Return the (x, y) coordinate for the center point of the cell that contains the specified text.  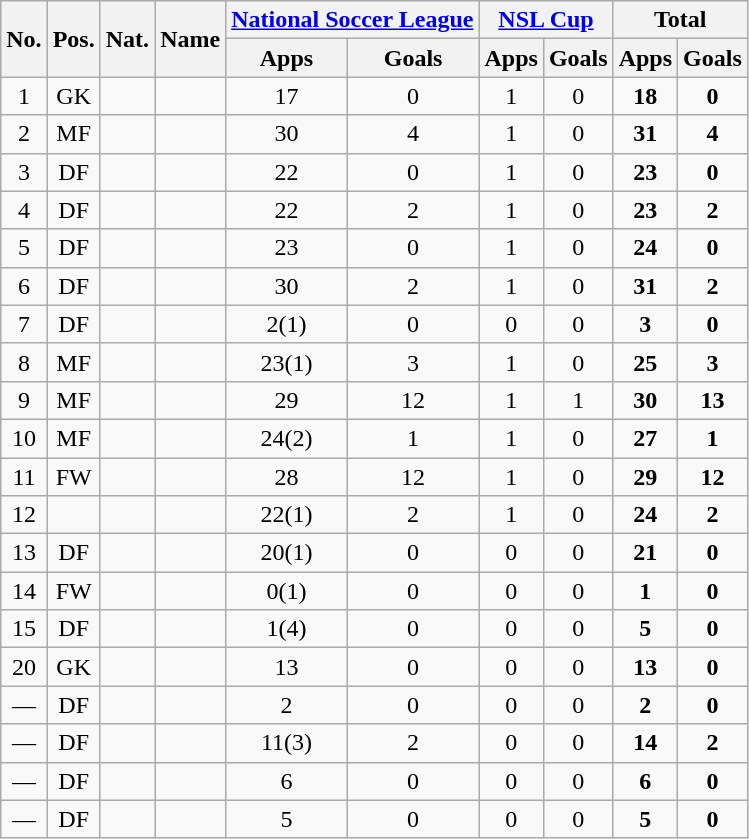
10 (24, 438)
15 (24, 629)
21 (645, 553)
11 (24, 477)
22(1) (287, 515)
8 (24, 362)
Name (190, 39)
23(1) (287, 362)
11(3) (287, 743)
25 (645, 362)
2(1) (287, 324)
Pos. (74, 39)
20 (24, 667)
Nat. (127, 39)
National Soccer League (352, 20)
24(2) (287, 438)
28 (287, 477)
27 (645, 438)
20(1) (287, 553)
1(4) (287, 629)
7 (24, 324)
0(1) (287, 591)
No. (24, 39)
9 (24, 400)
NSL Cup (546, 20)
17 (287, 96)
18 (645, 96)
Total (680, 20)
